For the text-containing cell, return its midpoint in (X, Y) coordinate format. 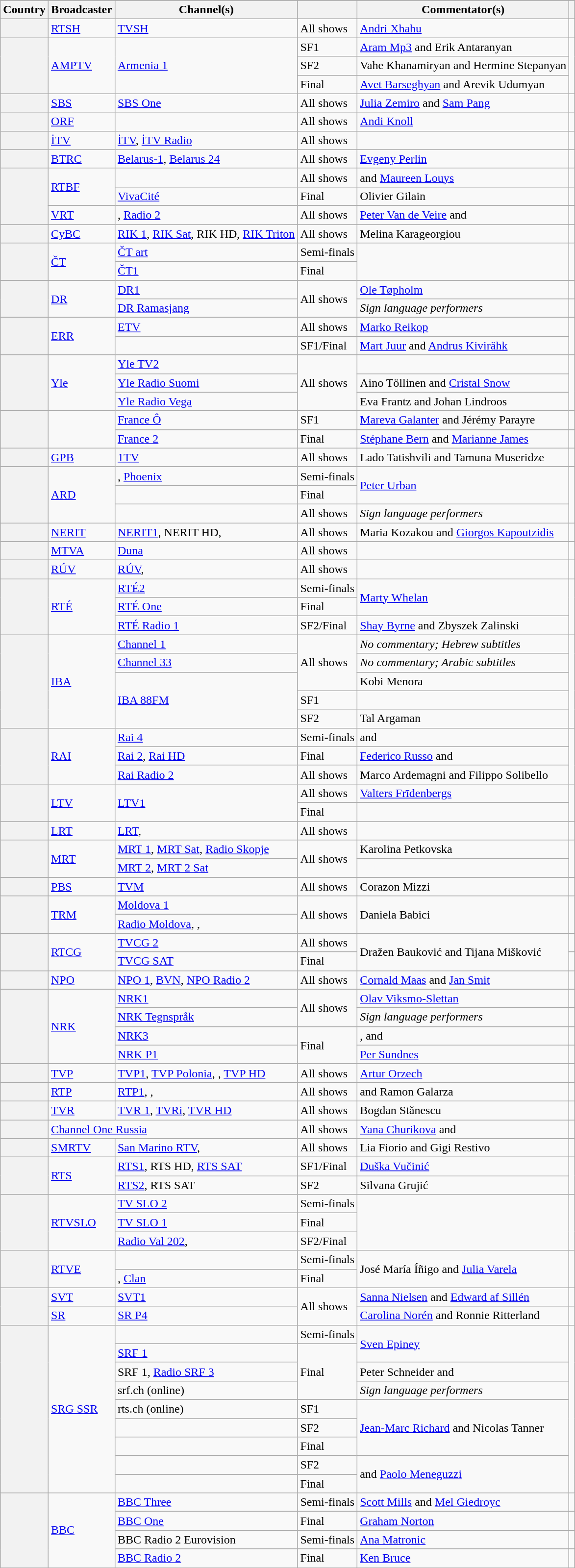
RTÉ Radio 1 (206, 625)
Sven Epiney (463, 1344)
DR1 (206, 290)
Cornald Maas and Jan Smit (463, 980)
DR (81, 299)
ETV (206, 327)
TVR 1, TVRi, TVR HD (206, 1110)
and Paolo Meneguzzi (463, 1474)
and Ramon Galarza (463, 1092)
Yle (81, 383)
MRT 2, MRT 2 Sat (206, 868)
Shay Byrne and Zbyszek Zalinski (463, 625)
Armenia 1 (206, 66)
srf.ch (online) (206, 1390)
ČT art (206, 252)
Radio Moldova, , (206, 924)
Peter Urban (463, 485)
Julia Zemiro and Sam Pang (463, 103)
TVR (81, 1110)
Lia Fiorio and Gigi Restivo (463, 1148)
José María Íñigo and Julia Varela (463, 1269)
RTSH (81, 28)
VivaCité (206, 196)
RTBF (81, 187)
Andi Knoll (463, 122)
RIK 1, RIK Sat, RIK HD, RIK Triton (206, 234)
Dražen Bauković and Tijana Mišković (463, 952)
MTVA (81, 551)
TVCG SAT (206, 961)
Peter Schneider and (463, 1371)
Channel(s) (206, 10)
SRG SSR (81, 1409)
SRF 1 (206, 1353)
SVT (81, 1297)
NRK Tegnspråk (206, 1017)
NERIT (81, 532)
No commentary; Arabic subtitles (463, 663)
Aram Mp3 and Erik Antaranyan (463, 47)
RÚV, (206, 570)
LTV (81, 802)
Scott Mills and Mel Giedroyc (463, 1502)
Ana Matronic (463, 1540)
Per Sundnes (463, 1054)
RTS2, RTS SAT (206, 1185)
DR Ramasjang (206, 308)
San Marino RTV, (206, 1148)
Ken Bruce (463, 1558)
LRT (81, 831)
RTÉ2 (206, 588)
LTV1 (206, 802)
France 2 (206, 439)
ERR (81, 336)
IBA 88FM (206, 700)
İTV (81, 140)
RTP1, , (206, 1092)
Artur Orzech (463, 1073)
RTVE (81, 1269)
CyBC (81, 234)
Moldova 1 (206, 905)
Olivier Gilain (463, 196)
ORF (81, 122)
NPO 1, BVN, NPO Radio 2 (206, 980)
Yle Radio Vega (206, 401)
Jean-Marc Richard and Nicolas Tanner (463, 1427)
SRF 1, Radio SRF 3 (206, 1371)
, Radio 2 (206, 215)
Rai 4 (206, 737)
France Ô (206, 420)
ČT1 (206, 271)
, Phoenix (206, 476)
Radio Val 202, (206, 1241)
RTS1, RTS HD, RTS SAT (206, 1167)
Yana Churikova and (463, 1129)
Federico Russo and (463, 756)
Marty Whelan (463, 597)
SR (81, 1316)
, Clan (206, 1278)
BBC Three (206, 1502)
BBC (81, 1530)
Ole Tøpholm (463, 290)
Peter Van de Veire and (463, 215)
Maria Kozakou and Giorgos Kapoutzidis (463, 532)
IBA (81, 681)
TVP1, TVP Polonia, , TVP HD (206, 1073)
Marco Ardemagni and Filippo Solibello (463, 774)
Olav Viksmo-Slettan (463, 998)
SBS One (206, 103)
BBC Radio 2 Eurovision (206, 1540)
Daniela Babici (463, 915)
rts.ch (online) (206, 1409)
Rai 2, Rai HD (206, 756)
Eva Frantz and Johan Lindroos (463, 401)
Karolina Petkovska (463, 849)
TVSH (206, 28)
, and (463, 1036)
RÚV (81, 570)
Sanna Nielsen and Edward af Sillén (463, 1297)
Corazon Mizzi (463, 887)
RTVSLO (81, 1222)
1TV (206, 457)
Lado Tatishvili and Tamuna Museridze (463, 457)
Country (25, 10)
TV SLO 1 (206, 1222)
MRT (81, 859)
TRM (81, 915)
Yle Radio Suomi (206, 383)
SR P4 (206, 1316)
Graham Norton (463, 1521)
Kobi Menora (463, 681)
GPB (81, 457)
Andri Xhahu (463, 28)
ARD (81, 495)
NRK (81, 1026)
Vahe Khanamiryan and Hermine Stepanyan (463, 66)
BBC One (206, 1521)
RTCG (81, 952)
Evgeny Perlin (463, 159)
Valters Frīdenbergs (463, 793)
Avet Barseghyan and Arevik Udumyan (463, 84)
Broadcaster (81, 10)
PBS (81, 887)
Channel 33 (206, 663)
Bogdan Stănescu (463, 1110)
TVCG 2 (206, 943)
NPO (81, 980)
Channel One Russia (173, 1129)
TV SLO 2 (206, 1204)
and Maureen Louys (463, 177)
RTÉ One (206, 607)
NERIT1, NERIT HD, (206, 532)
NRK1 (206, 998)
Commentator(s) (463, 10)
No commentary; Hebrew subtitles (463, 644)
BTRC (81, 159)
İTV, İTV Radio (206, 140)
RTÉ (81, 607)
LRT, (206, 831)
AMPTV (81, 66)
NRK3 (206, 1036)
VRT (81, 215)
RTS (81, 1176)
NRK P1 (206, 1054)
SBS (81, 103)
SVT1 (206, 1297)
Channel 1 (206, 644)
Yle TV2 (206, 364)
Mart Juur and Andrus Kivirähk (463, 346)
Silvana Grujić (463, 1185)
TVP (81, 1073)
SMRTV (81, 1148)
MRT 1, MRT Sat, Radio Skopje (206, 849)
Tal Argaman (463, 719)
Stéphane Bern and Marianne James (463, 439)
Belarus-1, Belarus 24 (206, 159)
RAI (81, 756)
Melina Karageorgiou (463, 234)
Marko Reikop (463, 327)
RTP (81, 1092)
and (463, 737)
Carolina Norén and Ronnie Ritterland (463, 1316)
Mareva Galanter and Jérémy Parayre (463, 420)
BBC Radio 2 (206, 1558)
Duna (206, 551)
Duška Vučinić (463, 1167)
Aino Töllinen and Cristal Snow (463, 383)
TVM (206, 887)
ČT (81, 262)
Rai Radio 2 (206, 774)
